Identify which cell holds the provided text, then report its [x, y] central coordinate. 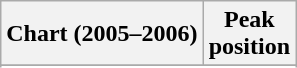
Peakposition [249, 34]
Chart (2005–2006) [102, 34]
